Detect which cell encompasses the target text, then output its [X, Y] center coordinate. 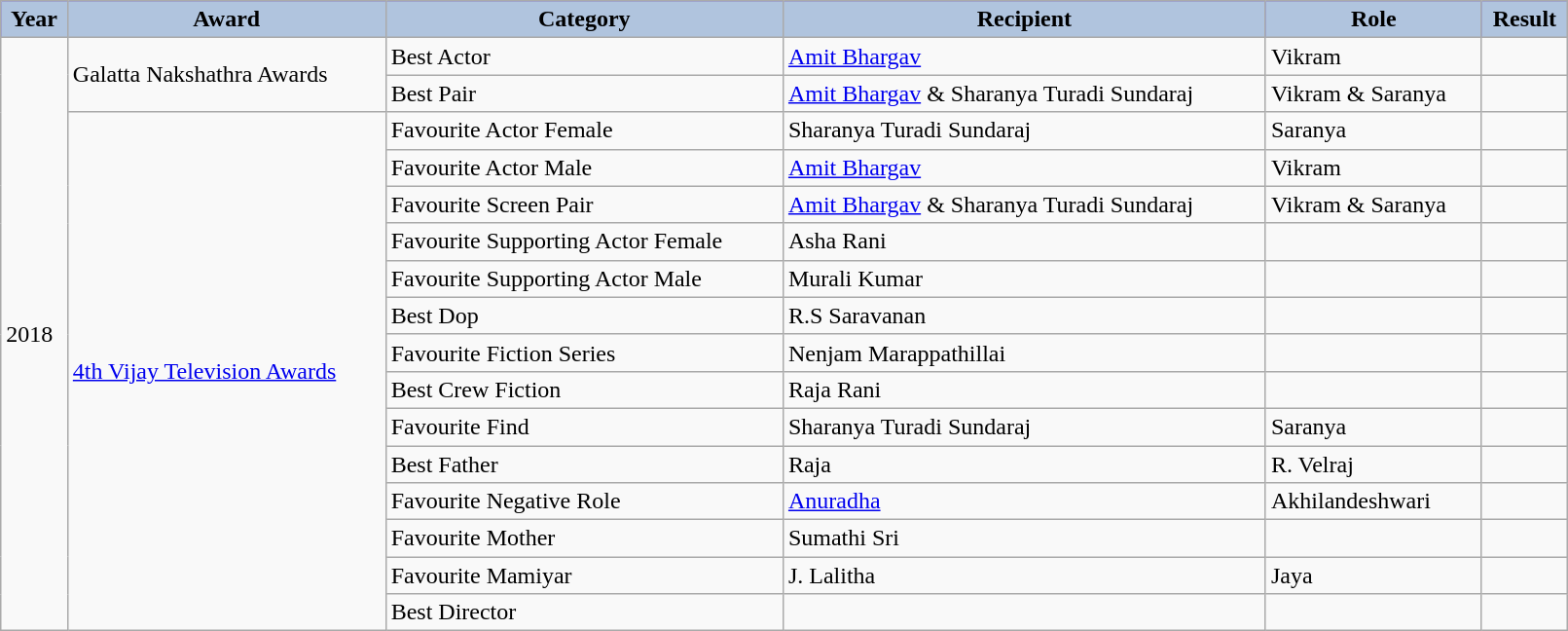
Best Crew Fiction [584, 390]
Favourite Mother [584, 538]
Best Father [584, 464]
Favourite Screen Pair [584, 204]
Akhilandeshwari [1373, 501]
Favourite Actor Male [584, 167]
Asha Rani [1024, 241]
Nenjam Marappathillai [1024, 353]
Murali Kumar [1024, 278]
Favourite Find [584, 427]
Favourite Negative Role [584, 501]
Best Pair [584, 93]
Raja [1024, 464]
Category [584, 19]
R. Velraj [1373, 464]
J. Lalitha [1024, 575]
R.S Saravanan [1024, 315]
Year [35, 19]
Galatta Nakshathra Awards [226, 75]
Best Dop [584, 315]
Best Actor [584, 56]
Best Director [584, 612]
Jaya [1373, 575]
Favourite Actor Female [584, 130]
Favourite Fiction Series [584, 353]
Result [1524, 19]
Sumathi Sri [1024, 538]
Anuradha [1024, 501]
2018 [35, 335]
Favourite Supporting Actor Female [584, 241]
4th Vijay Television Awards [226, 372]
Award [226, 19]
Role [1373, 19]
Recipient [1024, 19]
Raja Rani [1024, 390]
Favourite Supporting Actor Male [584, 278]
Favourite Mamiyar [584, 575]
